Output the (X, Y) coordinate of the center of the cell containing the given text.  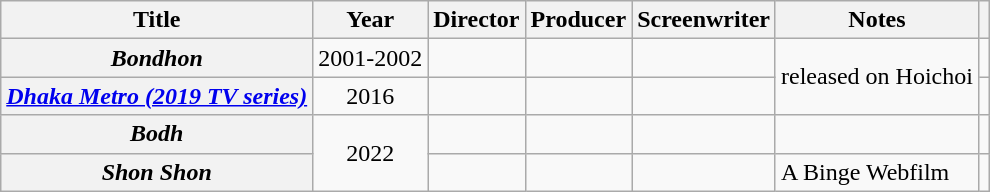
Bodh (157, 134)
2022 (370, 153)
A Binge Webfilm (876, 172)
Notes (876, 20)
Title (157, 20)
Bondhon (157, 58)
2001-2002 (370, 58)
Shon Shon (157, 172)
released on Hoichoi (876, 77)
Dhaka Metro (2019 TV series) (157, 96)
Year (370, 20)
2016 (370, 96)
Screenwriter (704, 20)
Director (476, 20)
Producer (578, 20)
